Return (x, y) of the center of cell containing provided text 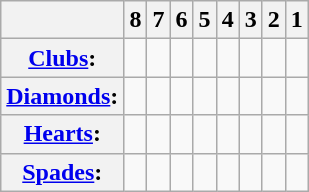
3 (250, 20)
Clubs: (62, 58)
1 (296, 20)
7 (158, 20)
8 (136, 20)
Diamonds: (62, 96)
6 (182, 20)
Hearts: (62, 134)
Spades: (62, 172)
4 (228, 20)
5 (204, 20)
2 (274, 20)
